Find where the given text appears and provide that cell's center as (x, y) coordinate. 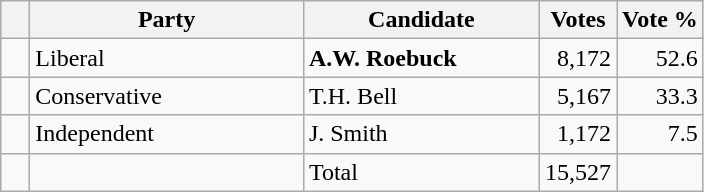
7.5 (660, 134)
A.W. Roebuck (421, 58)
Independent (167, 134)
15,527 (578, 172)
1,172 (578, 134)
8,172 (578, 58)
Votes (578, 20)
J. Smith (421, 134)
Party (167, 20)
5,167 (578, 96)
Vote % (660, 20)
Total (421, 172)
Conservative (167, 96)
33.3 (660, 96)
Liberal (167, 58)
52.6 (660, 58)
T.H. Bell (421, 96)
Candidate (421, 20)
